Return [X, Y] of the center of cell containing provided text 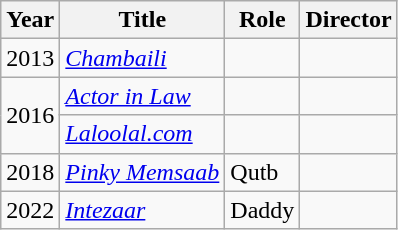
2018 [30, 172]
Laloolal.com [142, 134]
Role [262, 20]
Daddy [262, 210]
2022 [30, 210]
Qutb [262, 172]
Title [142, 20]
Chambaili [142, 58]
2016 [30, 115]
Pinky Memsaab [142, 172]
Actor in Law [142, 96]
Year [30, 20]
Director [348, 20]
2013 [30, 58]
Intezaar [142, 210]
